Locate the cell with the specified text and output its (X, Y) center coordinate. 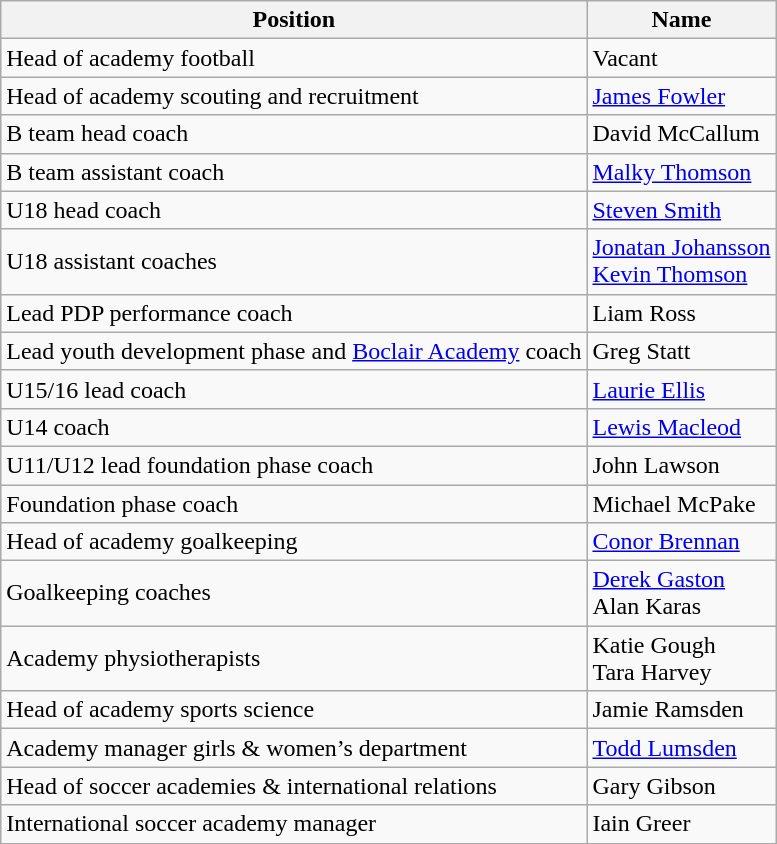
Laurie Ellis (682, 389)
Head of academy goalkeeping (294, 542)
Goalkeeping coaches (294, 594)
Jamie Ramsden (682, 710)
Head of soccer academies & international relations (294, 786)
U15/16 lead coach (294, 389)
U11/U12 lead foundation phase coach (294, 465)
U18 assistant coaches (294, 262)
B team assistant coach (294, 172)
B team head coach (294, 134)
Todd Lumsden (682, 748)
Gary Gibson (682, 786)
Malky Thomson (682, 172)
Lead youth development phase and Boclair Academy coach (294, 351)
Lewis Macleod (682, 427)
Foundation phase coach (294, 503)
Katie GoughTara Harvey (682, 658)
Conor Brennan (682, 542)
Greg Statt (682, 351)
U14 coach (294, 427)
James Fowler (682, 96)
Head of academy football (294, 58)
Academy physiotherapists (294, 658)
U18 head coach (294, 210)
John Lawson (682, 465)
Iain Greer (682, 824)
Name (682, 20)
Head of academy scouting and recruitment (294, 96)
Vacant (682, 58)
Michael McPake (682, 503)
Lead PDP performance coach (294, 313)
Steven Smith (682, 210)
International soccer academy manager (294, 824)
Academy manager girls & women’s department (294, 748)
Jonatan JohanssonKevin Thomson (682, 262)
Position (294, 20)
Head of academy sports science (294, 710)
David McCallum (682, 134)
Derek GastonAlan Karas (682, 594)
Liam Ross (682, 313)
